Capture the cell that displays the provided text and extract its (X, Y) central coordinate. 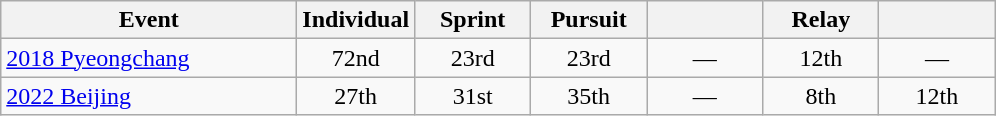
35th (589, 96)
72nd (356, 58)
Sprint (473, 20)
Pursuit (589, 20)
2018 Pyeongchang (149, 58)
2022 Beijing (149, 96)
Relay (821, 20)
Individual (356, 20)
8th (821, 96)
31st (473, 96)
27th (356, 96)
Event (149, 20)
